Output the (X, Y) coordinate of the center of the cell containing the given text.  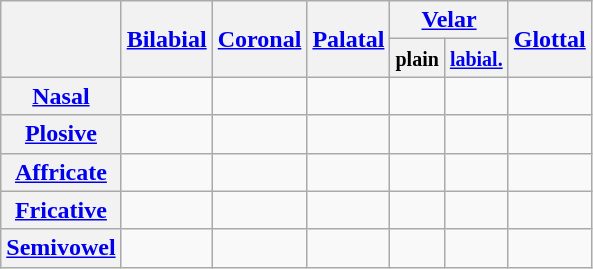
Nasal (61, 96)
Coronal (260, 39)
plain (417, 58)
labial. (476, 58)
Semivowel (61, 248)
Fricative (61, 210)
Affricate (61, 172)
Plosive (61, 134)
Palatal (348, 39)
Glottal (550, 39)
Bilabial (166, 39)
Velar (449, 20)
